From the cell containing the given text, extract its center point as (X, Y) coordinate. 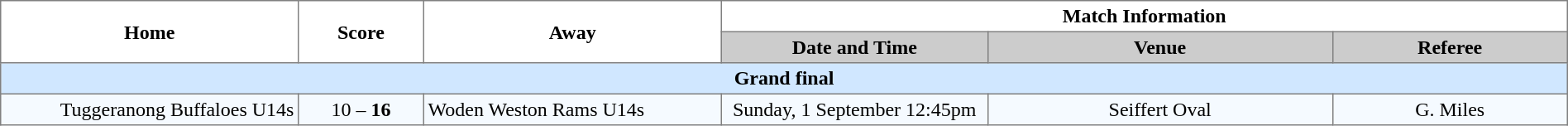
Date and Time (854, 47)
Home (150, 31)
Tuggeranong Buffaloes U14s (150, 109)
Score (361, 31)
Venue (1159, 47)
Away (572, 31)
Referee (1450, 47)
G. Miles (1450, 109)
Match Information (1145, 17)
Grand final (784, 79)
Woden Weston Rams U14s (572, 109)
10 – 16 (361, 109)
Seiffert Oval (1159, 109)
Sunday, 1 September 12:45pm (854, 109)
